For the text-containing cell, return its midpoint in (x, y) coordinate format. 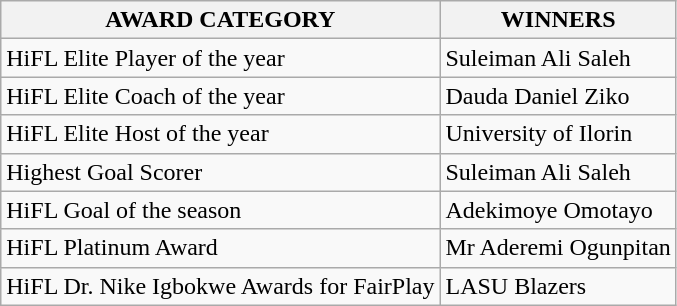
HiFL Dr. Nike Igbokwe Awards for FairPlay (220, 286)
Mr Aderemi Ogunpitan (558, 248)
Adekimoye Omotayo (558, 210)
University of Ilorin (558, 134)
HiFL Goal of the season (220, 210)
LASU Blazers (558, 286)
Dauda Daniel Ziko (558, 96)
HiFL Elite Player of the year (220, 58)
Highest Goal Scorer (220, 172)
HiFL Elite Coach of the year (220, 96)
WINNERS (558, 20)
HiFL Elite Host of the year (220, 134)
HiFL Platinum Award (220, 248)
AWARD CATEGORY (220, 20)
